Capture the cell that displays the provided text and extract its [X, Y] central coordinate. 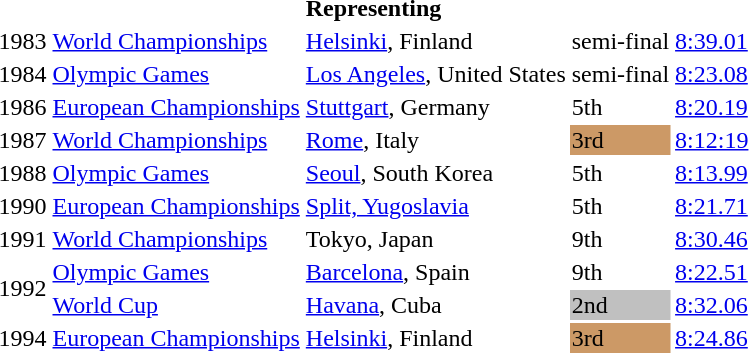
Seoul, South Korea [436, 173]
Barcelona, Spain [436, 272]
Split, Yugoslavia [436, 206]
Rome, Italy [436, 140]
World Cup [176, 305]
Stuttgart, Germany [436, 107]
Havana, Cuba [436, 305]
2nd [620, 305]
Tokyo, Japan [436, 239]
Los Angeles, United States [436, 74]
